Output the [x, y] coordinate of the center of the cell containing the given text.  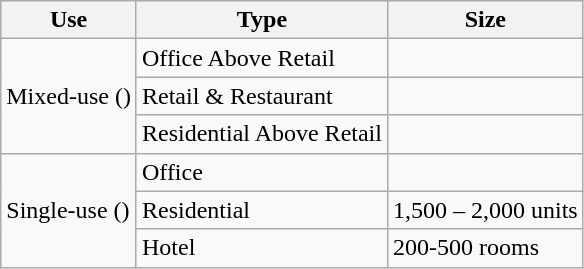
Hotel [262, 248]
Residential Above Retail [262, 134]
Use [69, 20]
200-500 rooms [485, 248]
Single-use () [69, 210]
Office Above Retail [262, 58]
Mixed-use () [69, 96]
Type [262, 20]
1,500 – 2,000 units [485, 210]
Office [262, 172]
Retail & Restaurant [262, 96]
Residential [262, 210]
Size [485, 20]
